Search for the cell housing the specified text and yield its [x, y] center coordinate. 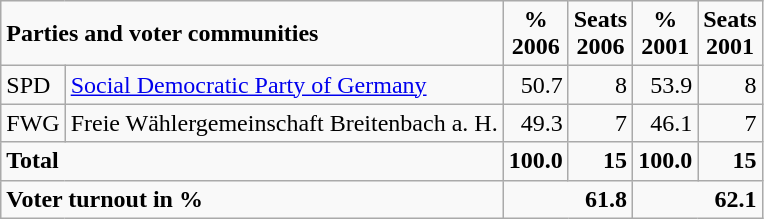
FWG [33, 123]
Freie Wählergemeinschaft Breitenbach a. H. [284, 123]
53.9 [666, 85]
62.1 [698, 199]
49.3 [536, 123]
Social Democratic Party of Germany [284, 85]
Total [252, 161]
%2001 [666, 34]
Parties and voter communities [252, 34]
Voter turnout in % [252, 199]
Seats2001 [730, 34]
Seats2006 [600, 34]
%2006 [536, 34]
46.1 [666, 123]
61.8 [568, 199]
SPD [33, 85]
50.7 [536, 85]
